Provide the [X, Y] coordinate of the cell's center where the given text is located.  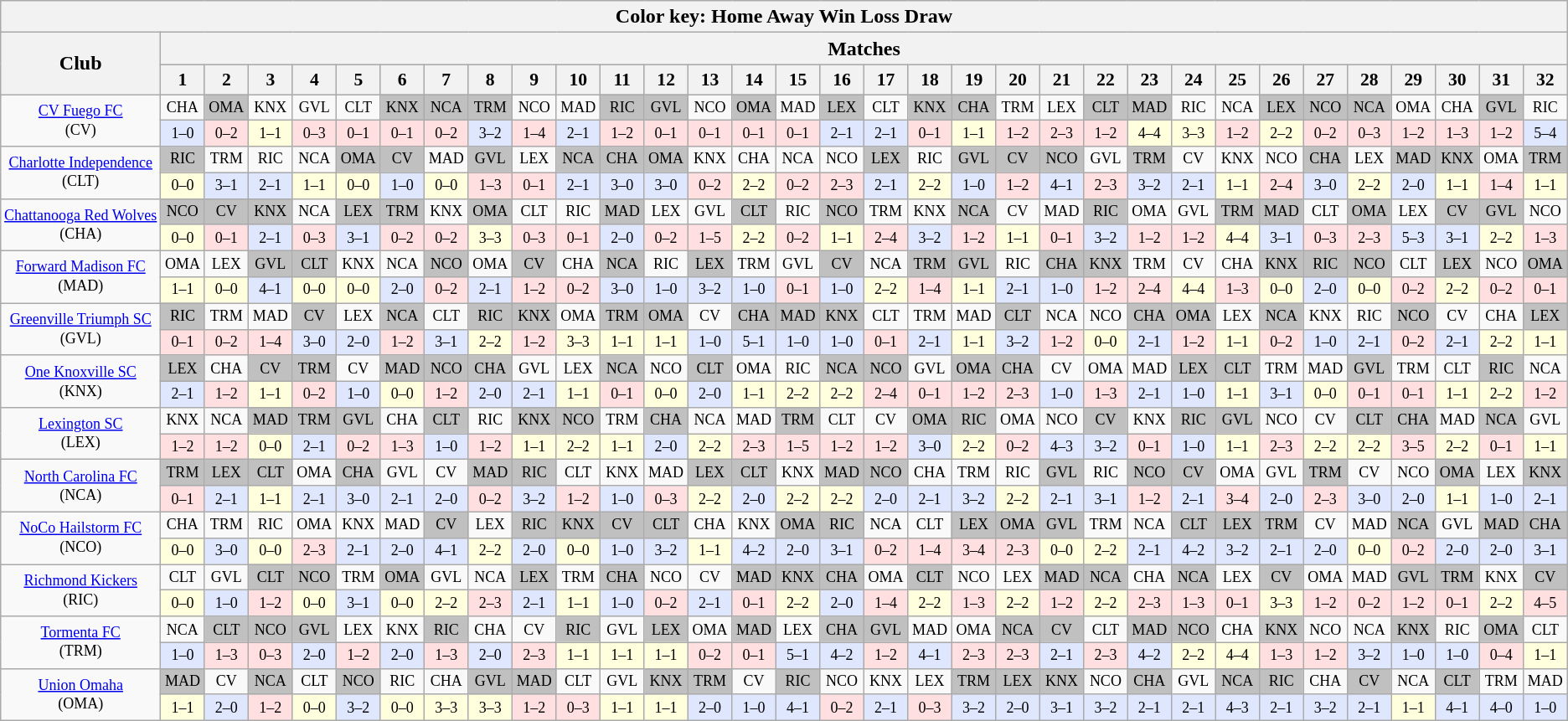
26 [1282, 80]
One Knoxville SC(KNX) [80, 381]
Chattanooga Red Wolves(CHA) [80, 224]
10 [578, 80]
3–5 [1413, 447]
CV Fuego FC(CV) [80, 120]
14 [754, 80]
Color key: Home Away Win Loss Draw [784, 17]
30 [1457, 80]
24 [1194, 80]
6 [402, 80]
Forward Madison FC(MAD) [80, 277]
17 [885, 80]
5–3 [1413, 238]
Richmond Kickers(RIC) [80, 590]
4–0 [1501, 707]
North Carolina FC(NCA) [80, 486]
9 [534, 80]
Club [80, 64]
20 [1018, 80]
32 [1545, 80]
21 [1061, 80]
19 [973, 80]
12 [666, 80]
11 [622, 80]
23 [1149, 80]
Charlotte Independence(CLT) [80, 173]
3 [271, 80]
5–4 [1545, 134]
22 [1106, 80]
7 [446, 80]
0–4 [1501, 655]
29 [1413, 80]
Matches [864, 49]
8 [490, 80]
4 [314, 80]
Tormenta FC(TRM) [80, 642]
2 [226, 80]
NoCo Hailstorm FC(NCO) [80, 538]
Union Omaha(OMA) [80, 694]
Lexington SC(LEX) [80, 434]
31 [1501, 80]
18 [930, 80]
27 [1325, 80]
4–5 [1545, 603]
28 [1369, 80]
13 [709, 80]
Greenville Triumph SC(GVL) [80, 329]
16 [842, 80]
1 [183, 80]
15 [797, 80]
25 [1237, 80]
5 [358, 80]
